Pinpoint the cell where the given text exists, returning its (X, Y) midpoint coordinate. 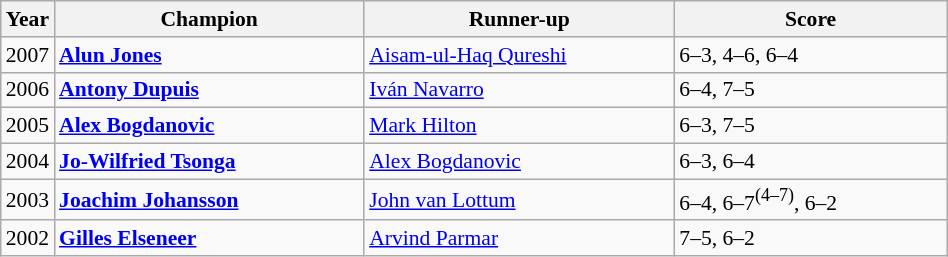
Score (810, 19)
Joachim Johansson (209, 200)
6–4, 6–7(4–7), 6–2 (810, 200)
2004 (28, 162)
Arvind Parmar (519, 239)
Gilles Elseneer (209, 239)
2003 (28, 200)
6–3, 4–6, 6–4 (810, 55)
Antony Dupuis (209, 90)
6–3, 6–4 (810, 162)
Runner-up (519, 19)
2006 (28, 90)
6–4, 7–5 (810, 90)
Mark Hilton (519, 126)
Year (28, 19)
2005 (28, 126)
Jo-Wilfried Tsonga (209, 162)
Alun Jones (209, 55)
Champion (209, 19)
Aisam-ul-Haq Qureshi (519, 55)
John van Lottum (519, 200)
6–3, 7–5 (810, 126)
2002 (28, 239)
7–5, 6–2 (810, 239)
Iván Navarro (519, 90)
2007 (28, 55)
